Search for the cell housing the specified text and yield its (x, y) center coordinate. 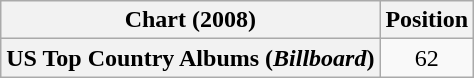
Chart (2008) (190, 20)
US Top Country Albums (Billboard) (190, 58)
62 (427, 58)
Position (427, 20)
